Return (x, y) of the center of cell containing provided text 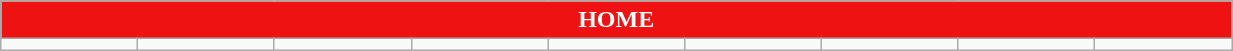
HOME (616, 20)
